Locate the cell with the specified text and output its (x, y) center coordinate. 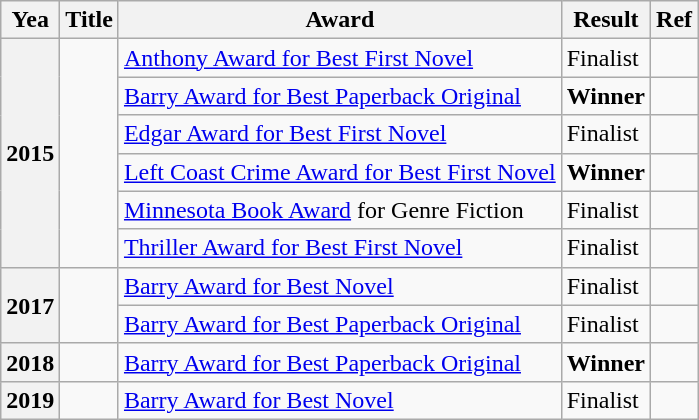
Ref (674, 20)
Thriller Award for Best First Novel (340, 248)
2017 (30, 305)
2018 (30, 362)
Award (340, 20)
2015 (30, 153)
Left Coast Crime Award for Best First Novel (340, 172)
Minnesota Book Award for Genre Fiction (340, 210)
Title (90, 20)
2019 (30, 400)
Yea (30, 20)
Edgar Award for Best First Novel (340, 134)
Result (606, 20)
Anthony Award for Best First Novel (340, 58)
